Return (X, Y) of the center of cell containing provided text 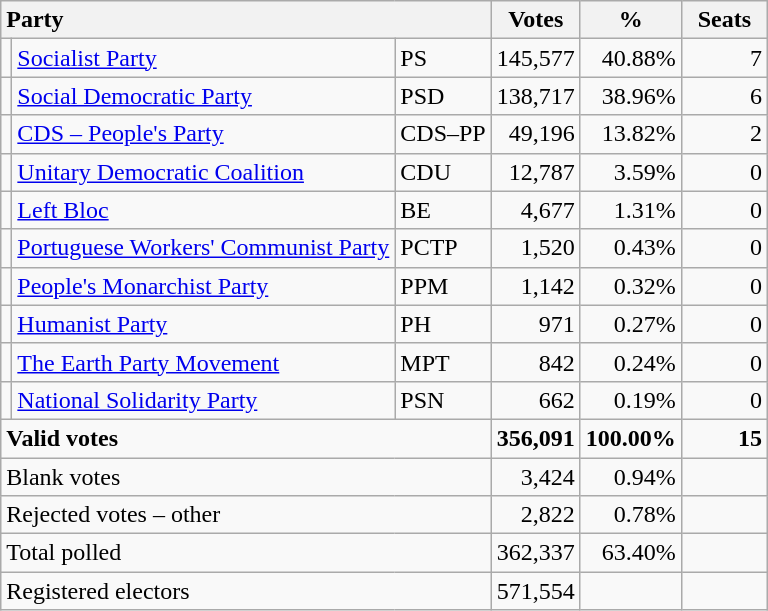
49,196 (536, 134)
CDS – People's Party (204, 134)
PCTP (443, 248)
Rejected votes – other (246, 515)
362,337 (536, 553)
13.82% (630, 134)
1,520 (536, 248)
138,717 (536, 96)
PPM (443, 286)
0.78% (630, 515)
MPT (443, 362)
356,091 (536, 438)
Seats (724, 20)
People's Monarchist Party (204, 286)
15 (724, 438)
0.32% (630, 286)
662 (536, 400)
Left Bloc (204, 210)
Social Democratic Party (204, 96)
6 (724, 96)
842 (536, 362)
7 (724, 58)
100.00% (630, 438)
38.96% (630, 96)
PS (443, 58)
63.40% (630, 553)
2,822 (536, 515)
Portuguese Workers' Communist Party (204, 248)
% (630, 20)
Socialist Party (204, 58)
0.24% (630, 362)
0.19% (630, 400)
PSD (443, 96)
145,577 (536, 58)
3,424 (536, 477)
Registered electors (246, 591)
12,787 (536, 172)
PSN (443, 400)
CDS–PP (443, 134)
40.88% (630, 58)
Total polled (246, 553)
Blank votes (246, 477)
0.94% (630, 477)
Valid votes (246, 438)
Party (246, 20)
971 (536, 324)
0.27% (630, 324)
3.59% (630, 172)
Unitary Democratic Coalition (204, 172)
PH (443, 324)
2 (724, 134)
1.31% (630, 210)
National Solidarity Party (204, 400)
CDU (443, 172)
The Earth Party Movement (204, 362)
4,677 (536, 210)
Votes (536, 20)
571,554 (536, 591)
BE (443, 210)
1,142 (536, 286)
Humanist Party (204, 324)
0.43% (630, 248)
